Detect which cell encompasses the target text, then output its (x, y) center coordinate. 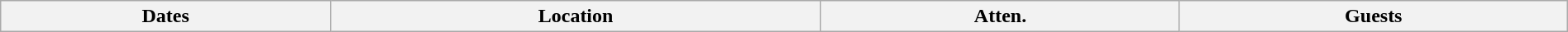
Dates (165, 16)
Location (576, 16)
Guests (1373, 16)
Atten. (1001, 16)
